Scan for the cell matching the given text and deliver its (X, Y) coordinate at center. 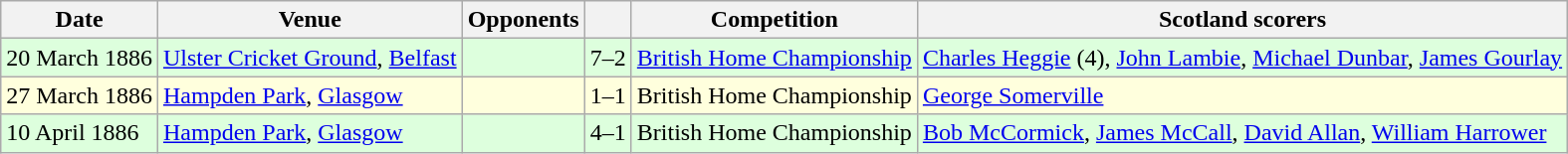
Date (80, 20)
George Somerville (1242, 95)
4–1 (607, 133)
Venue (310, 20)
Scotland scorers (1242, 20)
Bob McCormick, James McCall, David Allan, William Harrower (1242, 133)
Ulster Cricket Ground, Belfast (310, 58)
Competition (775, 20)
20 March 1886 (80, 58)
Opponents (524, 20)
27 March 1886 (80, 95)
10 April 1886 (80, 133)
Charles Heggie (4), John Lambie, Michael Dunbar, James Gourlay (1242, 58)
7–2 (607, 58)
1–1 (607, 95)
